Identify which cell holds the provided text, then report its [x, y] central coordinate. 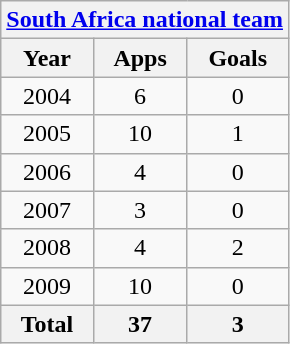
1 [238, 134]
37 [140, 324]
2007 [47, 210]
2008 [47, 248]
Year [47, 58]
Goals [238, 58]
2006 [47, 172]
6 [140, 96]
Total [47, 324]
Apps [140, 58]
2 [238, 248]
2009 [47, 286]
South Africa national team [145, 20]
2004 [47, 96]
2005 [47, 134]
